Scan for the cell matching the given text and deliver its (X, Y) coordinate at center. 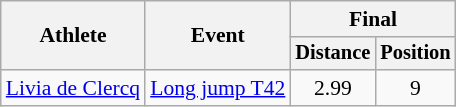
Final (372, 19)
2.99 (332, 88)
Position (415, 54)
9 (415, 88)
Long jump T42 (218, 88)
Livia de Clercq (73, 88)
Athlete (73, 36)
Event (218, 36)
Distance (332, 54)
